Locate the cell with the specified text and output its [X, Y] center coordinate. 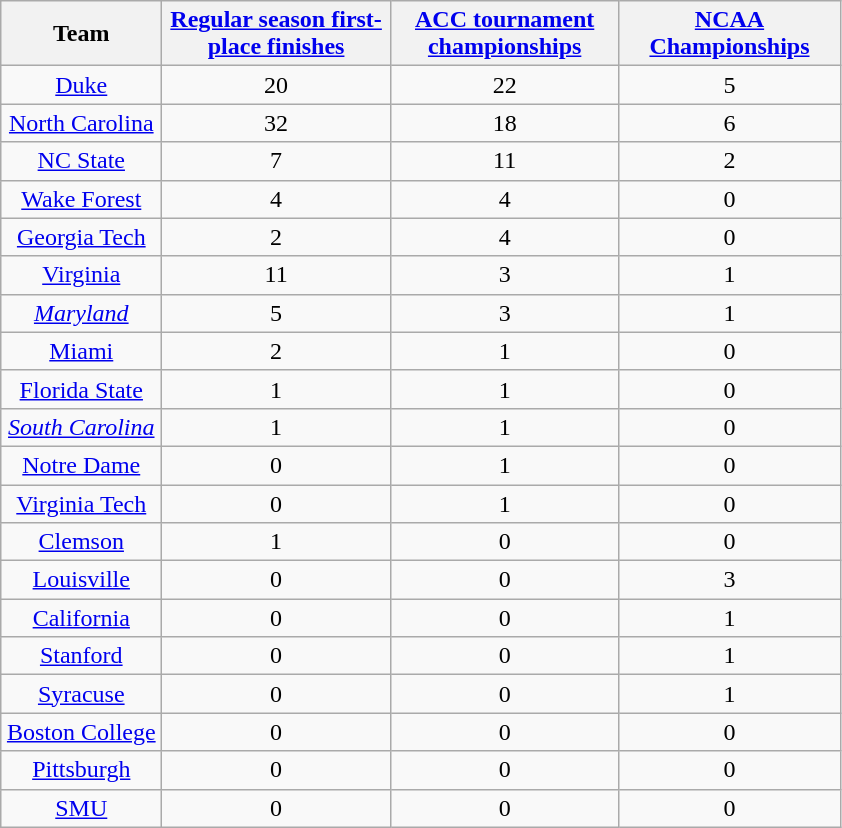
Wake Forest [82, 199]
Boston College [82, 732]
Virginia [82, 275]
Florida State [82, 389]
Pittsburgh [82, 770]
Miami [82, 351]
7 [276, 161]
18 [504, 123]
20 [276, 85]
Maryland [82, 313]
NCAA Championships [730, 34]
Georgia Tech [82, 237]
Stanford [82, 656]
ACC tournament championships [504, 34]
6 [730, 123]
Team [82, 34]
SMU [82, 808]
South Carolina [82, 427]
Regular season first-place finishes [276, 34]
Louisville [82, 580]
Notre Dame [82, 465]
California [82, 618]
North Carolina [82, 123]
22 [504, 85]
NC State [82, 161]
32 [276, 123]
Duke [82, 85]
Clemson [82, 542]
Virginia Tech [82, 503]
Syracuse [82, 694]
